Scan for the cell matching the given text and deliver its (X, Y) coordinate at center. 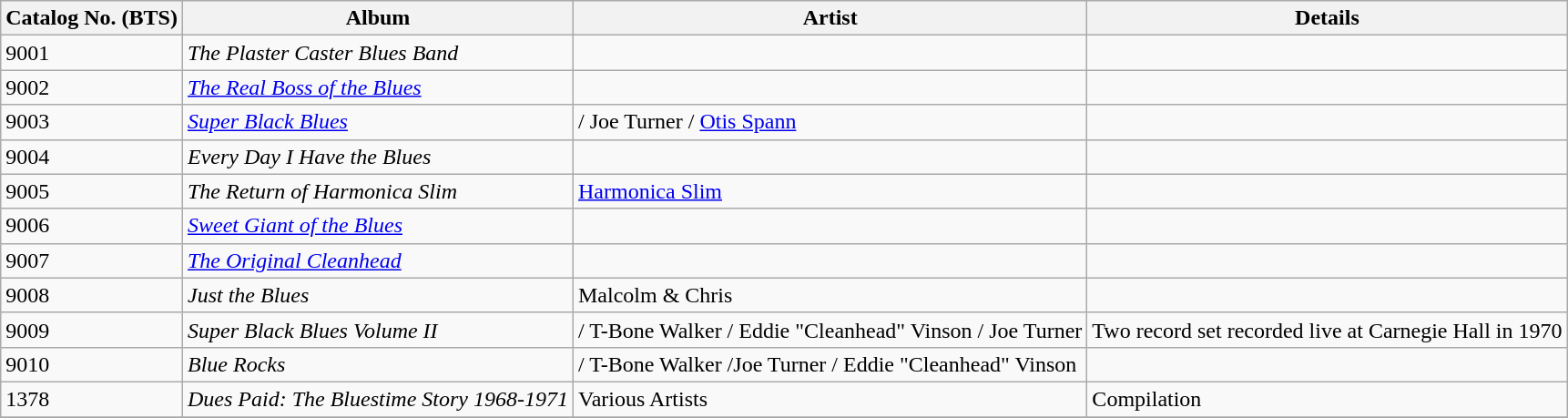
Super Black Blues (377, 122)
Artist (830, 18)
Harmonica Slim (830, 191)
Sweet Giant of the Blues (377, 226)
Album (377, 18)
Super Black Blues Volume II (377, 330)
Two record set recorded live at Carnegie Hall in 1970 (1328, 330)
Every Day I Have the Blues (377, 157)
1378 (92, 399)
9009 (92, 330)
Catalog No. (BTS) (92, 18)
9010 (92, 364)
/ Joe Turner / Otis Spann (830, 122)
9002 (92, 87)
Compilation (1328, 399)
Malcolm & Chris (830, 295)
Dues Paid: The Bluestime Story 1968-1971 (377, 399)
9007 (92, 260)
9003 (92, 122)
The Return of Harmonica Slim (377, 191)
9005 (92, 191)
/ T-Bone Walker /Joe Turner / Eddie "Cleanhead" Vinson (830, 364)
9004 (92, 157)
/ T-Bone Walker / Eddie "Cleanhead" Vinson / Joe Turner (830, 330)
9006 (92, 226)
Just the Blues (377, 295)
Details (1328, 18)
The Original Cleanhead (377, 260)
The Real Boss of the Blues (377, 87)
9008 (92, 295)
Blue Rocks (377, 364)
The Plaster Caster Blues Band (377, 53)
9001 (92, 53)
Various Artists (830, 399)
